From the cell containing the given text, extract its center point as [x, y] coordinate. 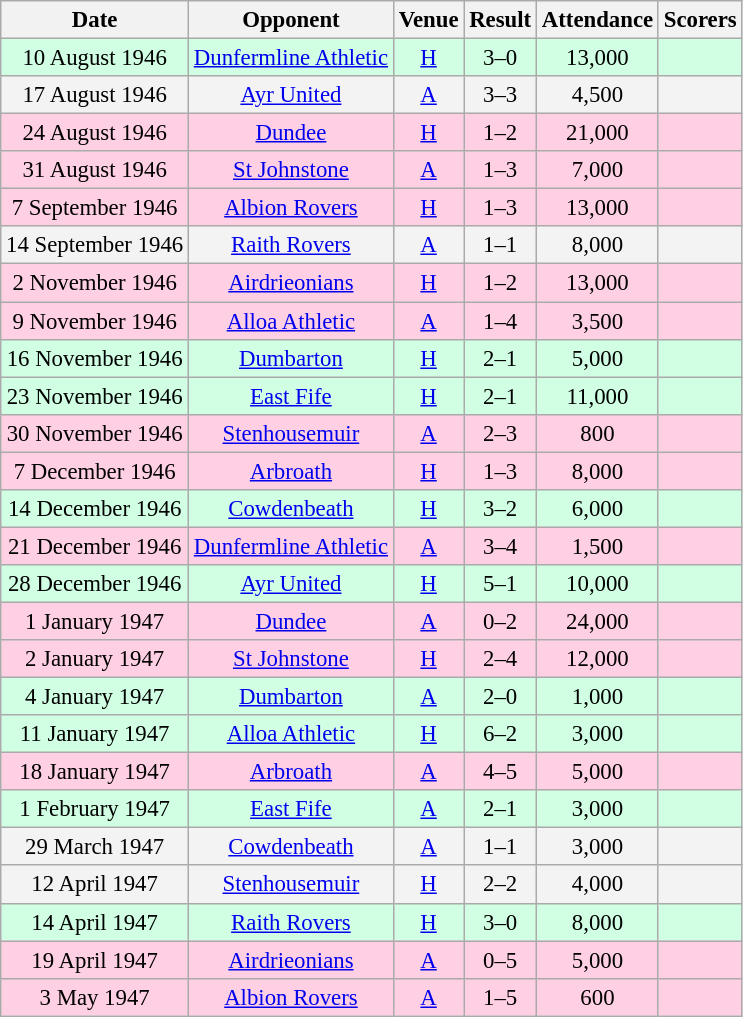
2–2 [500, 885]
17 August 1946 [95, 95]
9 November 1946 [95, 321]
Attendance [597, 20]
19 April 1947 [95, 960]
2–0 [500, 697]
2 January 1947 [95, 659]
2–4 [500, 659]
6,000 [597, 509]
28 December 1946 [95, 584]
Opponent [292, 20]
600 [597, 997]
10 August 1946 [95, 58]
6–2 [500, 734]
21,000 [597, 133]
2–3 [500, 433]
18 January 1947 [95, 772]
1–5 [500, 997]
12,000 [597, 659]
1 February 1947 [95, 809]
3 May 1947 [95, 997]
4,000 [597, 885]
5–1 [500, 584]
7 December 1946 [95, 471]
10,000 [597, 584]
7 September 1946 [95, 208]
Scorers [700, 20]
Date [95, 20]
7,000 [597, 170]
1,500 [597, 546]
14 September 1946 [95, 245]
Result [500, 20]
4,500 [597, 95]
0–2 [500, 621]
31 August 1946 [95, 170]
4 January 1947 [95, 697]
11 January 1947 [95, 734]
3–2 [500, 509]
3–4 [500, 546]
24 August 1946 [95, 133]
29 March 1947 [95, 847]
3–3 [500, 95]
3,500 [597, 321]
800 [597, 433]
14 April 1947 [95, 922]
21 December 1946 [95, 546]
1–4 [500, 321]
30 November 1946 [95, 433]
2 November 1946 [95, 283]
11,000 [597, 396]
14 December 1946 [95, 509]
0–5 [500, 960]
1,000 [597, 697]
12 April 1947 [95, 885]
24,000 [597, 621]
1 January 1947 [95, 621]
16 November 1946 [95, 358]
Venue [428, 20]
4–5 [500, 772]
23 November 1946 [95, 396]
